From the cell containing the given text, extract its center point as (x, y) coordinate. 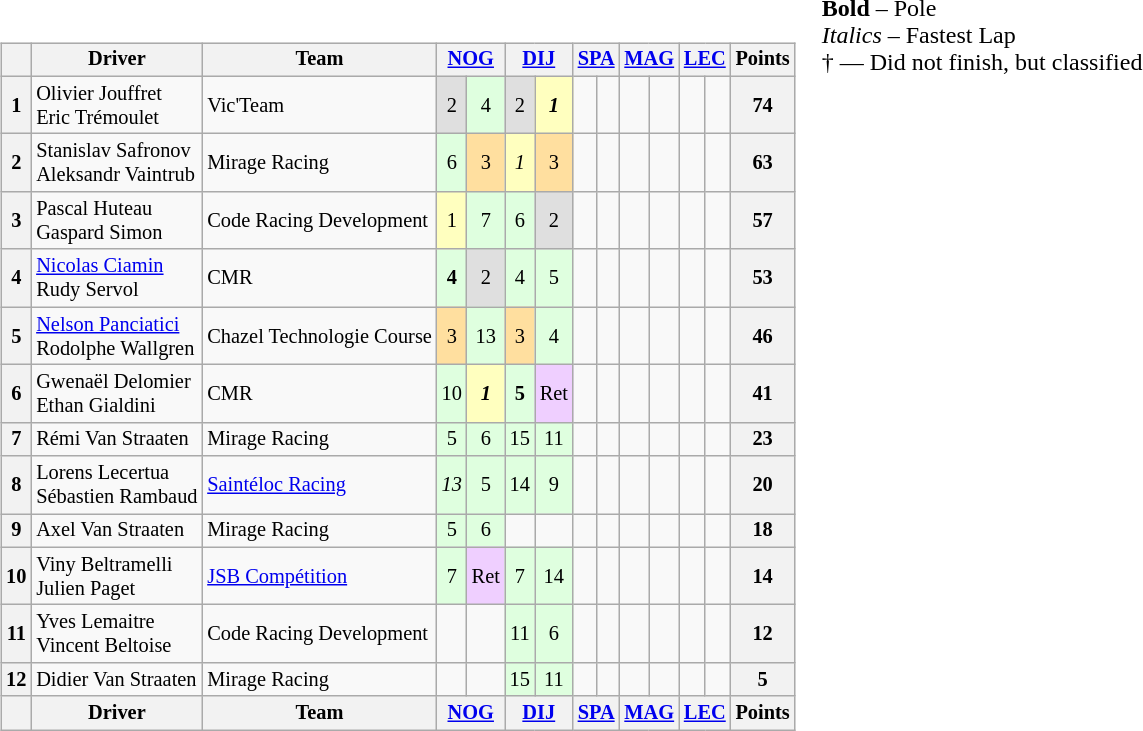
20 (763, 485)
Saintéloc Racing (319, 485)
Chazel Technologie Course (319, 336)
Rémi Van Straaten (116, 439)
41 (763, 394)
23 (763, 439)
74 (763, 105)
18 (763, 531)
Didier Van Straaten (116, 680)
Viny Beltramelli Julien Paget (116, 576)
JSB Compétition (319, 576)
Gwenaël Delomier Ethan Gialdini (116, 394)
53 (763, 278)
8 (16, 485)
Olivier Jouffret Eric Trémoulet (116, 105)
Axel Van Straaten (116, 531)
Stanislav Safronov Aleksandr Vaintrub (116, 163)
Lorens Lecertua Sébastien Rambaud (116, 485)
57 (763, 221)
Yves Lemaitre Vincent Beltoise (116, 634)
Vic'Team (319, 105)
Nelson Panciatici Rodolphe Wallgren (116, 336)
Nicolas Ciamin Rudy Servol (116, 278)
63 (763, 163)
Pascal Huteau Gaspard Simon (116, 221)
46 (763, 336)
